Return (x, y) of the center of cell containing provided text 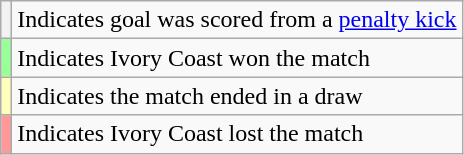
Indicates goal was scored from a penalty kick (237, 20)
Indicates Ivory Coast lost the match (237, 134)
Indicates Ivory Coast won the match (237, 58)
Indicates the match ended in a draw (237, 96)
